Return (x, y) of the center of cell containing provided text 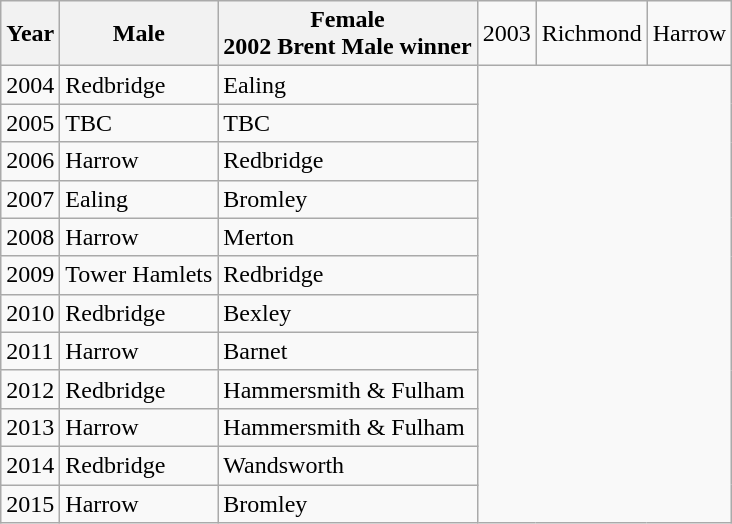
Year (30, 34)
Tower Hamlets (139, 275)
2008 (30, 237)
Bexley (348, 313)
2009 (30, 275)
Barnet (348, 351)
2015 (30, 503)
Richmond (592, 34)
2013 (30, 427)
Male (139, 34)
Merton (348, 237)
2006 (30, 161)
2004 (30, 85)
2010 (30, 313)
Female2002 Brent Male winner (348, 34)
2014 (30, 465)
2012 (30, 389)
2005 (30, 123)
Wandsworth (348, 465)
2011 (30, 351)
2003 (506, 34)
2007 (30, 199)
